Extract the (x, y) coordinate from the center of the cell holding the provided text.  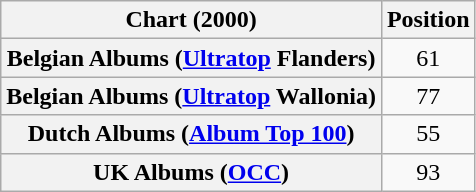
Belgian Albums (Ultratop Flanders) (192, 58)
Chart (2000) (192, 20)
55 (428, 134)
Dutch Albums (Album Top 100) (192, 134)
Position (428, 20)
Belgian Albums (Ultratop Wallonia) (192, 96)
61 (428, 58)
UK Albums (OCC) (192, 172)
93 (428, 172)
77 (428, 96)
